Provide the [x, y] coordinate of the cell's center where the given text is located.  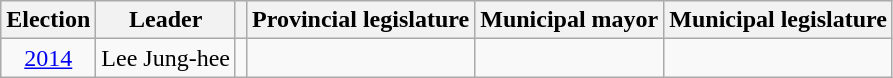
Lee Jung-hee [166, 58]
Municipal legislature [778, 20]
Election [48, 20]
Provincial legislature [361, 20]
2014 [48, 58]
Leader [166, 20]
Municipal mayor [570, 20]
